Search for the cell housing the specified text and yield its [x, y] center coordinate. 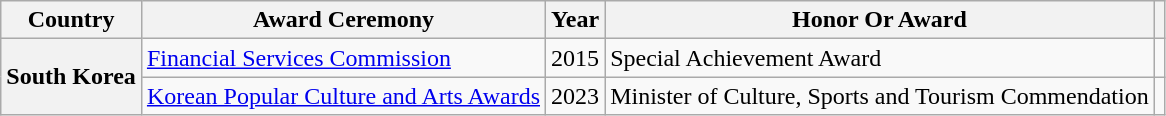
Korean Popular Culture and Arts Awards [343, 96]
Award Ceremony [343, 20]
Country [72, 20]
Honor Or Award [880, 20]
2015 [576, 58]
South Korea [72, 77]
Year [576, 20]
Special Achievement Award [880, 58]
Minister of Culture, Sports and Tourism Commendation [880, 96]
Financial Services Commission [343, 58]
2023 [576, 96]
